Determine the (X, Y) coordinate at the center of the cell enclosing the given text.  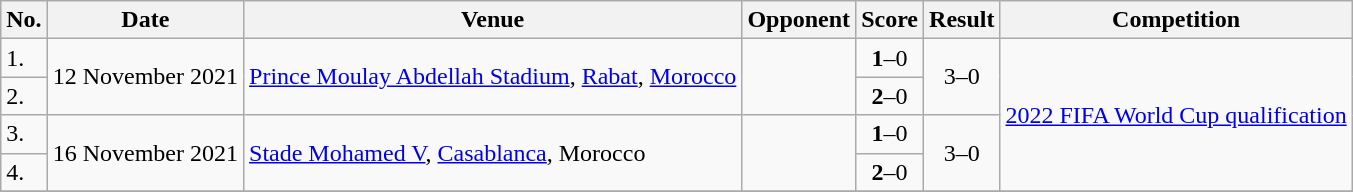
Competition (1176, 20)
Prince Moulay Abdellah Stadium, Rabat, Morocco (493, 77)
Venue (493, 20)
Stade Mohamed V, Casablanca, Morocco (493, 153)
Opponent (799, 20)
12 November 2021 (145, 77)
Date (145, 20)
No. (24, 20)
Score (890, 20)
2. (24, 96)
4. (24, 172)
1. (24, 58)
3. (24, 134)
2022 FIFA World Cup qualification (1176, 115)
16 November 2021 (145, 153)
Result (962, 20)
